Capture the cell that displays the provided text and extract its [x, y] central coordinate. 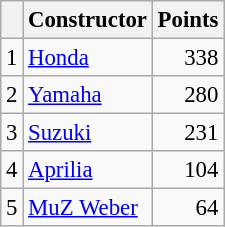
64 [188, 208]
338 [188, 58]
Aprilia [88, 170]
3 [12, 133]
104 [188, 170]
231 [188, 133]
280 [188, 95]
4 [12, 170]
Suzuki [88, 133]
5 [12, 208]
2 [12, 95]
Constructor [88, 20]
Yamaha [88, 95]
Points [188, 20]
Honda [88, 58]
MuZ Weber [88, 208]
1 [12, 58]
